Locate the cell with the specified text and output its [X, Y] center coordinate. 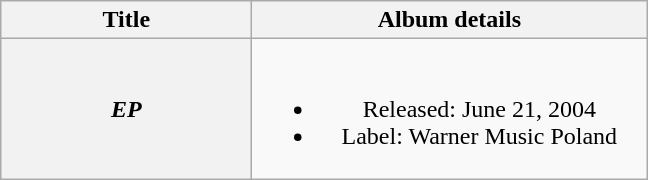
Album details [450, 20]
Released: June 21, 2004Label: Warner Music Poland [450, 109]
EP [126, 109]
Title [126, 20]
